Scan for the cell matching the given text and deliver its (x, y) coordinate at center. 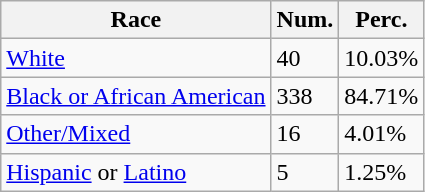
1.25% (382, 172)
4.01% (382, 134)
16 (305, 134)
Other/Mixed (136, 134)
40 (305, 58)
Black or African American (136, 96)
Race (136, 20)
Num. (305, 20)
White (136, 58)
Perc. (382, 20)
5 (305, 172)
84.71% (382, 96)
Hispanic or Latino (136, 172)
338 (305, 96)
10.03% (382, 58)
